Determine the [x, y] coordinate at the center of the cell enclosing the given text.  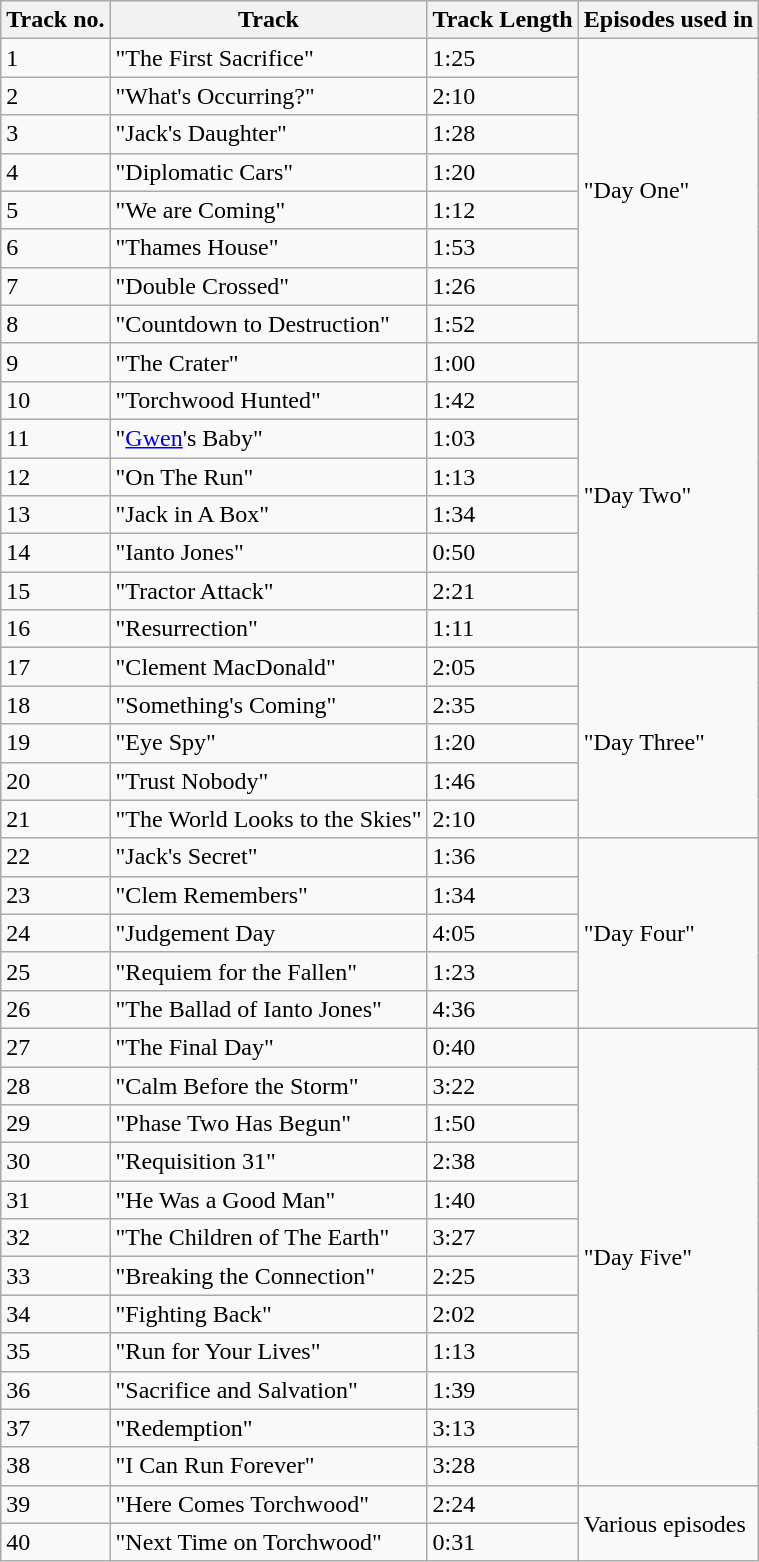
"The Final Day" [268, 1047]
3:27 [502, 1238]
2:02 [502, 1314]
33 [56, 1276]
1:26 [502, 286]
1:11 [502, 629]
0:50 [502, 553]
4 [56, 172]
"The First Sacrifice" [268, 58]
1:40 [502, 1200]
1:50 [502, 1124]
"Next Time on Torchwood" [268, 1542]
3:13 [502, 1428]
"We are Coming" [268, 210]
Episodes used in [668, 20]
2:24 [502, 1504]
"I Can Run Forever" [268, 1466]
"Trust Nobody" [268, 781]
"Diplomatic Cars" [268, 172]
27 [56, 1047]
3:22 [502, 1085]
8 [56, 324]
"Something's Coming" [268, 705]
1:12 [502, 210]
"The Ballad of Ianto Jones" [268, 1009]
1:46 [502, 781]
"Breaking the Connection" [268, 1276]
1:53 [502, 248]
"Calm Before the Storm" [268, 1085]
24 [56, 933]
2:25 [502, 1276]
2:21 [502, 591]
"Redemption" [268, 1428]
3 [56, 134]
2:05 [502, 667]
"Countdown to Destruction" [268, 324]
22 [56, 857]
"Gwen's Baby" [268, 438]
"Eye Spy" [268, 743]
"Clem Remembers" [268, 895]
3:28 [502, 1466]
12 [56, 477]
40 [56, 1542]
Various episodes [668, 1523]
1:25 [502, 58]
"Requisition 31" [268, 1162]
"Jack in A Box" [268, 515]
1:28 [502, 134]
0:40 [502, 1047]
1:00 [502, 362]
"The Crater" [268, 362]
30 [56, 1162]
"The World Looks to the Skies" [268, 819]
Track Length [502, 20]
"Torchwood Hunted" [268, 400]
"Fighting Back" [268, 1314]
37 [56, 1428]
"Ianto Jones" [268, 553]
"The Children of The Earth" [268, 1238]
13 [56, 515]
1:23 [502, 971]
10 [56, 400]
Track [268, 20]
16 [56, 629]
"What's Occurring?" [268, 96]
23 [56, 895]
38 [56, 1466]
"Jack's Secret" [268, 857]
7 [56, 286]
"Thames House" [268, 248]
"Requiem for the Fallen" [268, 971]
25 [56, 971]
29 [56, 1124]
2:38 [502, 1162]
Track no. [56, 20]
"Day Four" [668, 933]
11 [56, 438]
26 [56, 1009]
4:36 [502, 1009]
31 [56, 1200]
15 [56, 591]
"Day Five" [668, 1256]
20 [56, 781]
"He Was a Good Man" [268, 1200]
21 [56, 819]
"Double Crossed" [268, 286]
"Tractor Attack" [268, 591]
1:52 [502, 324]
"Phase Two Has Begun" [268, 1124]
35 [56, 1352]
18 [56, 705]
6 [56, 248]
"Judgement Day [268, 933]
"On The Run" [268, 477]
32 [56, 1238]
28 [56, 1085]
14 [56, 553]
"Day Three" [668, 743]
4:05 [502, 933]
"Day One" [668, 191]
1:39 [502, 1390]
2 [56, 96]
0:31 [502, 1542]
1:36 [502, 857]
"Run for Your Lives" [268, 1352]
1 [56, 58]
"Jack's Daughter" [268, 134]
5 [56, 210]
"Sacrifice and Salvation" [268, 1390]
36 [56, 1390]
1:42 [502, 400]
17 [56, 667]
1:03 [502, 438]
39 [56, 1504]
"Day Two" [668, 495]
"Clement MacDonald" [268, 667]
2:35 [502, 705]
19 [56, 743]
"Resurrection" [268, 629]
34 [56, 1314]
"Here Comes Torchwood" [268, 1504]
9 [56, 362]
